Provide the (X, Y) coordinate of the cell's center where the given text is located.  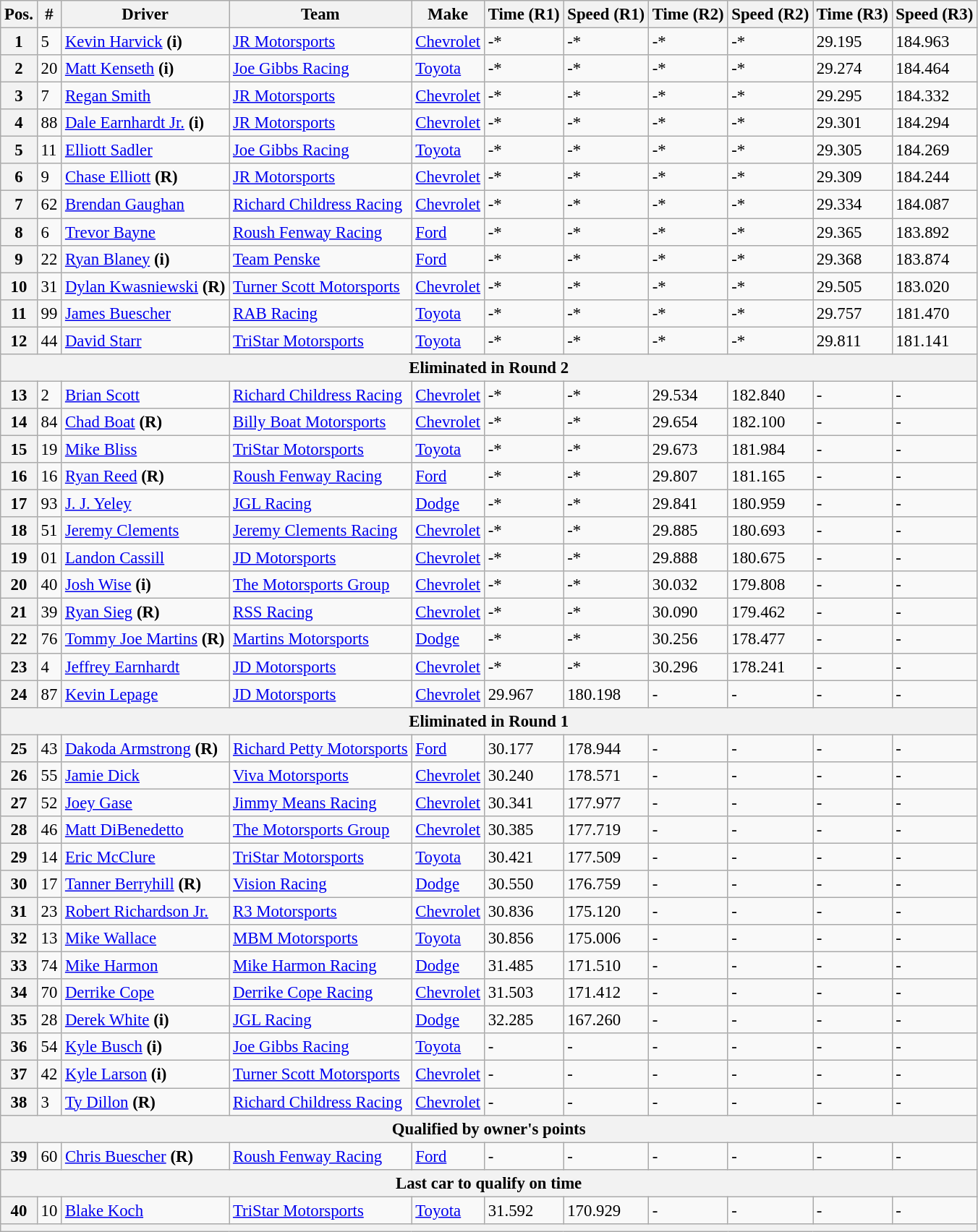
31.503 (524, 993)
Time (R3) (853, 14)
Make (448, 14)
Derek White (i) (145, 1020)
Vision Racing (320, 884)
54 (49, 1048)
Qualified by owner's points (489, 1129)
177.509 (606, 857)
David Starr (145, 341)
178.241 (770, 667)
Blake Koch (145, 1210)
Elliott Sadler (145, 150)
32 (19, 938)
26 (19, 776)
Matt Kenseth (i) (145, 69)
70 (49, 993)
30.550 (524, 884)
30.240 (524, 776)
38 (19, 1102)
Ryan Reed (R) (145, 476)
Jamie Dick (145, 776)
37 (19, 1074)
21 (19, 612)
183.892 (935, 232)
15 (19, 449)
Ty Dillon (R) (145, 1102)
Dale Earnhardt Jr. (i) (145, 123)
Tommy Joe Martins (R) (145, 640)
29.673 (688, 449)
01 (49, 558)
184.294 (935, 123)
42 (49, 1074)
27 (19, 803)
184.963 (935, 42)
93 (49, 504)
84 (49, 422)
29 (19, 857)
34 (19, 993)
Mike Wallace (145, 938)
Kyle Busch (i) (145, 1048)
177.977 (606, 803)
182.100 (770, 422)
24 (19, 694)
35 (19, 1020)
8 (19, 232)
Josh Wise (i) (145, 585)
31.592 (524, 1210)
175.120 (606, 912)
177.719 (606, 830)
Mike Harmon (145, 966)
30.032 (688, 585)
James Buescher (145, 313)
29.807 (688, 476)
Dakoda Armstrong (R) (145, 748)
30.385 (524, 830)
29.295 (853, 96)
Jimmy Means Racing (320, 803)
30.296 (688, 667)
29.885 (688, 531)
181.984 (770, 449)
30.856 (524, 938)
178.477 (770, 640)
30.341 (524, 803)
Team (320, 14)
180.959 (770, 504)
1 (19, 42)
46 (49, 830)
184.087 (935, 205)
184.244 (935, 177)
Kyle Larson (i) (145, 1074)
Speed (R2) (770, 14)
30.421 (524, 857)
29.305 (853, 150)
55 (49, 776)
29.301 (853, 123)
30 (19, 884)
Mike Bliss (145, 449)
J. J. Yeley (145, 504)
Chris Buescher (R) (145, 1156)
167.260 (606, 1020)
Landon Cassill (145, 558)
180.693 (770, 531)
Team Penske (320, 259)
Ryan Sieg (R) (145, 612)
33 (19, 966)
Last car to qualify on time (489, 1183)
Jeremy Clements (145, 531)
43 (49, 748)
Brendan Gaughan (145, 205)
44 (49, 341)
Joey Gase (145, 803)
Tanner Berryhill (R) (145, 884)
30.256 (688, 640)
Mike Harmon Racing (320, 966)
31.485 (524, 966)
Trevor Bayne (145, 232)
99 (49, 313)
180.675 (770, 558)
184.332 (935, 96)
Brian Scott (145, 395)
12 (19, 341)
29.309 (853, 177)
Billy Boat Motorsports (320, 422)
Regan Smith (145, 96)
18 (19, 531)
Kevin Harvick (i) (145, 42)
R3 Motorsports (320, 912)
30.090 (688, 612)
179.808 (770, 585)
29.505 (853, 286)
171.412 (606, 993)
Driver (145, 14)
RAB Racing (320, 313)
29.654 (688, 422)
176.759 (606, 884)
Time (R2) (688, 14)
29.274 (853, 69)
62 (49, 205)
29.841 (688, 504)
181.141 (935, 341)
51 (49, 531)
29.368 (853, 259)
183.020 (935, 286)
25 (19, 748)
32.285 (524, 1020)
76 (49, 640)
Speed (R3) (935, 14)
182.840 (770, 395)
87 (49, 694)
184.464 (935, 69)
Pos. (19, 14)
Derrike Cope (145, 993)
170.929 (606, 1210)
184.269 (935, 150)
Richard Petty Motorsports (320, 748)
183.874 (935, 259)
29.195 (853, 42)
52 (49, 803)
88 (49, 123)
Robert Richardson Jr. (145, 912)
29.811 (853, 341)
171.510 (606, 966)
Jeremy Clements Racing (320, 531)
179.462 (770, 612)
175.006 (606, 938)
Time (R1) (524, 14)
29.365 (853, 232)
Jeffrey Earnhardt (145, 667)
74 (49, 966)
181.165 (770, 476)
Ryan Blaney (i) (145, 259)
Derrike Cope Racing (320, 993)
29.888 (688, 558)
178.944 (606, 748)
29.534 (688, 395)
30.177 (524, 748)
Eliminated in Round 2 (489, 368)
29.757 (853, 313)
MBM Motorsports (320, 938)
30.836 (524, 912)
29.967 (524, 694)
178.571 (606, 776)
Viva Motorsports (320, 776)
Speed (R1) (606, 14)
36 (19, 1048)
Dylan Kwasniewski (R) (145, 286)
Chad Boat (R) (145, 422)
60 (49, 1156)
Kevin Lepage (145, 694)
Matt DiBenedetto (145, 830)
Eliminated in Round 1 (489, 721)
180.198 (606, 694)
RSS Racing (320, 612)
181.470 (935, 313)
Martins Motorsports (320, 640)
29.334 (853, 205)
Chase Elliott (R) (145, 177)
# (49, 14)
Eric McClure (145, 857)
